Scan for the cell matching the given text and deliver its (X, Y) coordinate at center. 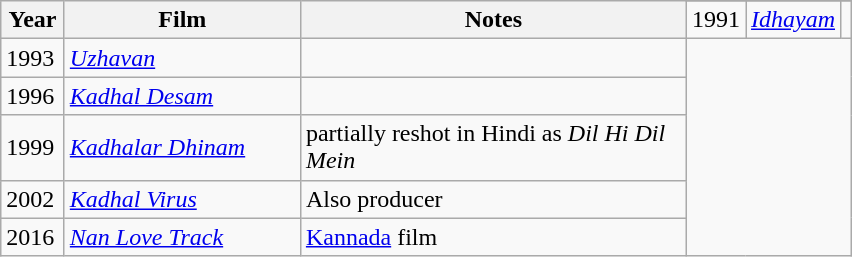
Uzhavan (182, 58)
Year (33, 20)
partially reshot in Hindi as Dil Hi Dil Mein (493, 148)
1999 (33, 148)
Kadhal Virus (182, 199)
Nan Love Track (182, 237)
Also producer (493, 199)
1993 (33, 58)
2016 (33, 237)
1996 (33, 96)
Idhayam (794, 20)
2002 (33, 199)
Kadhal Desam (182, 96)
Kannada film (493, 237)
1991 (716, 20)
Kadhalar Dhinam (182, 148)
Notes (493, 20)
Film (182, 20)
